Determine the (X, Y) coordinate at the center of the cell enclosing the given text.  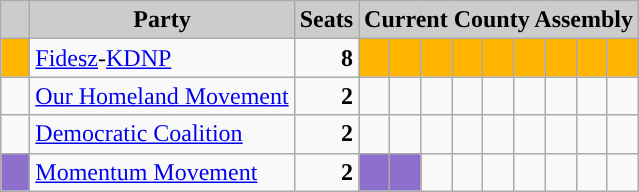
Democratic Coalition (162, 134)
Momentum Movement (162, 172)
Fidesz-KDNP (162, 58)
Seats (326, 20)
Current County Assembly (499, 20)
Our Homeland Movement (162, 96)
Party (162, 20)
8 (326, 58)
